Provide the (x, y) coordinate of the cell's center where the given text is located.  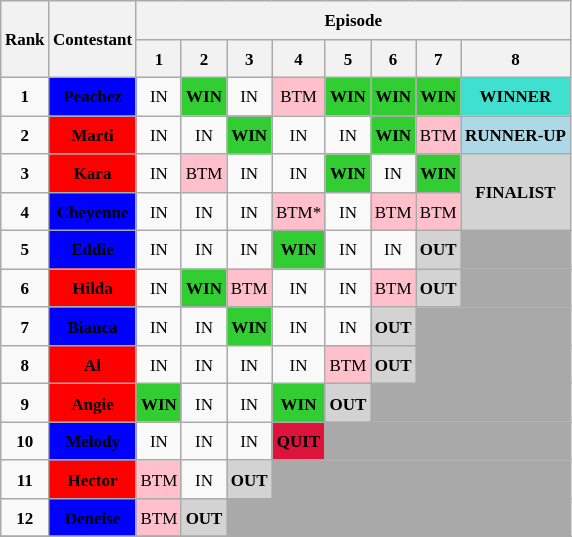
FINALIST (516, 192)
Kara (93, 173)
Episode (353, 20)
Al (93, 365)
Deneise (93, 518)
10 (25, 441)
WINNER (516, 97)
QUIT (299, 441)
Cheyenne (93, 212)
Angie (93, 403)
11 (25, 480)
Hector (93, 480)
Rank (25, 40)
9 (25, 403)
BTM* (299, 212)
Melody (93, 441)
Marti (93, 135)
Peachez (93, 97)
RUNNER-UP (516, 135)
Hilda (93, 288)
12 (25, 518)
Bianca (93, 326)
Eddie (93, 250)
Contestant (93, 40)
